Detect which cell encompasses the target text, then output its (x, y) center coordinate. 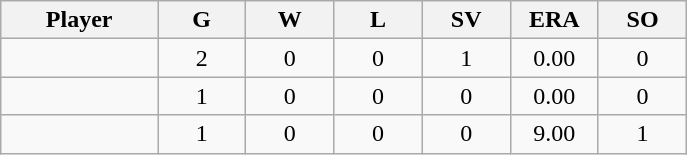
L (378, 20)
SV (466, 20)
W (290, 20)
ERA (554, 20)
Player (80, 20)
9.00 (554, 134)
2 (202, 58)
SO (642, 20)
G (202, 20)
